Locate the cell with the specified text and output its [x, y] center coordinate. 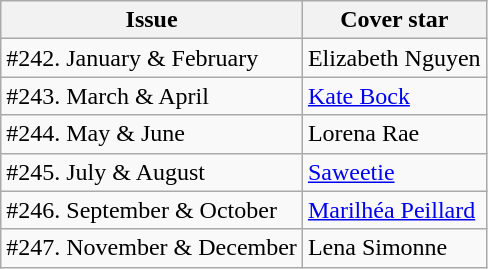
#246. September & October [152, 210]
Saweetie [394, 172]
Lena Simonne [394, 248]
Elizabeth Nguyen [394, 58]
#247. November & December [152, 248]
#242. January & February [152, 58]
#245. July & August [152, 172]
Issue [152, 20]
Marilhéa Peillard [394, 210]
Cover star [394, 20]
#243. March & April [152, 96]
Lorena Rae [394, 134]
#244. May & June [152, 134]
Kate Bock [394, 96]
